Determine the (X, Y) coordinate at the center of the cell enclosing the given text.  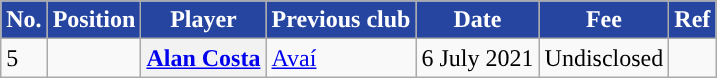
Previous club (341, 20)
6 July 2021 (478, 58)
Undisclosed (604, 58)
Avaí (341, 58)
5 (24, 58)
Ref (692, 20)
Fee (604, 20)
Position (94, 20)
Alan Costa (204, 58)
Player (204, 20)
Date (478, 20)
No. (24, 20)
